From the cell containing the given text, extract its center point as (X, Y) coordinate. 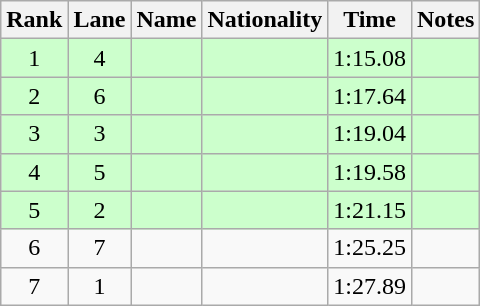
1:21.15 (370, 210)
Notes (445, 20)
1:17.64 (370, 96)
1:27.89 (370, 286)
Time (370, 20)
1:19.04 (370, 134)
1:19.58 (370, 172)
1:25.25 (370, 248)
Lane (100, 20)
1:15.08 (370, 58)
Name (166, 20)
Nationality (265, 20)
Rank (34, 20)
